Detect which cell encompasses the target text, then output its [x, y] center coordinate. 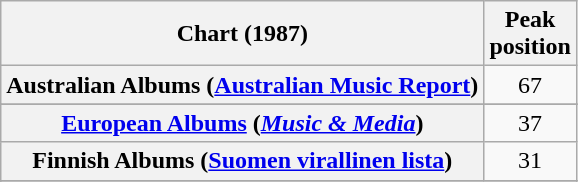
Finnish Albums (Suomen virallinen lista) [242, 161]
Australian Albums (Australian Music Report) [242, 85]
67 [530, 85]
31 [530, 161]
Chart (1987) [242, 34]
European Albums (Music & Media) [242, 123]
Peakposition [530, 34]
37 [530, 123]
